Extract the (X, Y) coordinate from the center of the cell holding the provided text.  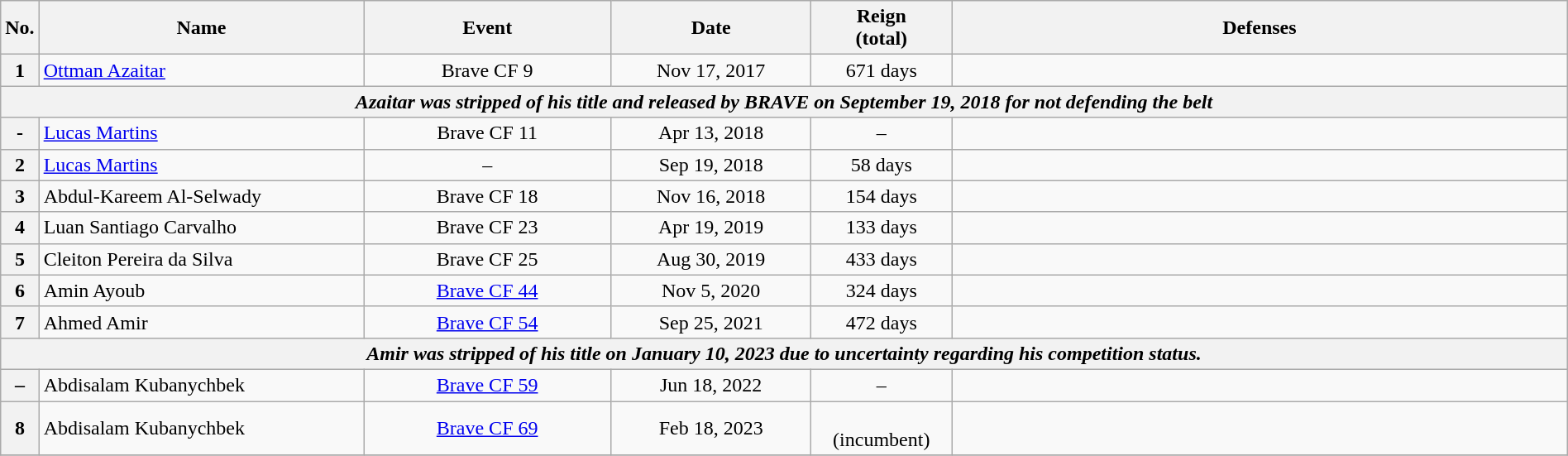
1 (20, 70)
671 days (882, 70)
5 (20, 259)
Reign(total) (882, 28)
Nov 16, 2018 (711, 196)
No. (20, 28)
Brave CF 44 (487, 290)
Brave CF 59 (487, 385)
Cleiton Pereira da Silva (202, 259)
Jun 18, 2022 (711, 385)
Amir was stripped of his title on January 10, 2023 due to uncertainty regarding his competition status. (784, 353)
8 (20, 427)
7 (20, 322)
Brave CF 18 (487, 196)
6 (20, 290)
Luan Santiago Carvalho (202, 228)
Brave CF 25 (487, 259)
Apr 19, 2019 (711, 228)
3 (20, 196)
58 days (882, 165)
(incumbent) (882, 427)
Defenses (1260, 28)
Aug 30, 2019 (711, 259)
Apr 13, 2018 (711, 133)
Nov 5, 2020 (711, 290)
Amin Ayoub (202, 290)
Sep 19, 2018 (711, 165)
Sep 25, 2021 (711, 322)
Brave CF 54 (487, 322)
133 days (882, 228)
Abdul-Kareem Al-Selwady (202, 196)
324 days (882, 290)
Azaitar was stripped of his title and released by BRAVE on September 19, 2018 for not defending the belt (784, 102)
Ahmed Amir (202, 322)
Feb 18, 2023 (711, 427)
Brave CF 11 (487, 133)
Brave CF 69 (487, 427)
4 (20, 228)
- (20, 133)
Date (711, 28)
472 days (882, 322)
Ottman Azaitar (202, 70)
Name (202, 28)
2 (20, 165)
433 days (882, 259)
Nov 17, 2017 (711, 70)
Brave CF 9 (487, 70)
154 days (882, 196)
Brave CF 23 (487, 228)
Event (487, 28)
